Identify which cell holds the provided text, then report its (X, Y) central coordinate. 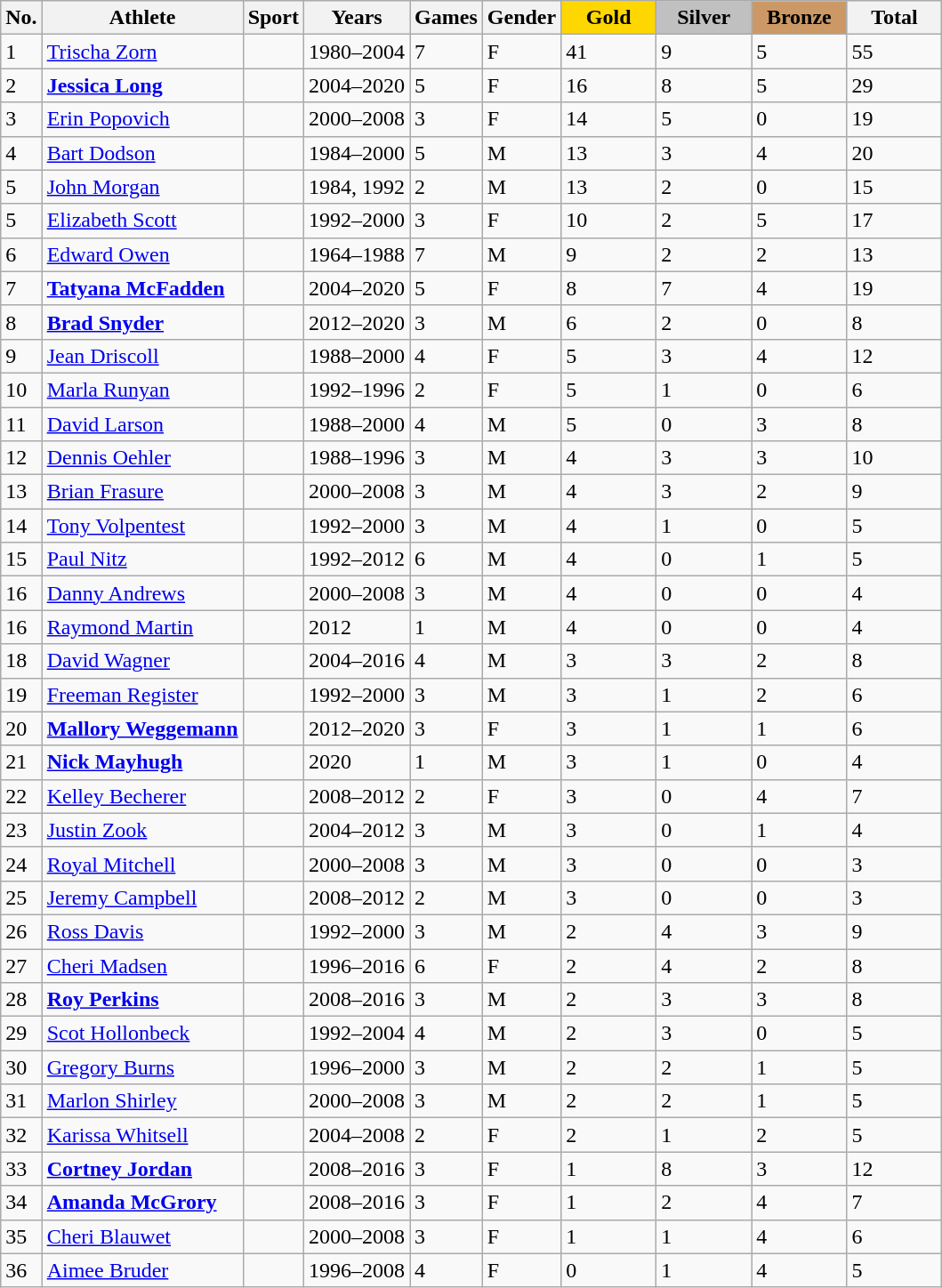
Jessica Long (142, 85)
26 (21, 931)
34 (21, 1203)
2004–2012 (358, 830)
Trischa Zorn (142, 52)
23 (21, 830)
2004–2008 (358, 1135)
Nick Mayhugh (142, 762)
1996–2000 (358, 1067)
1964–1988 (358, 254)
Tatyana McFadden (142, 288)
33 (21, 1169)
2004–2016 (358, 661)
Cortney Jordan (142, 1169)
David Wagner (142, 661)
Roy Perkins (142, 1000)
Games (447, 18)
35 (21, 1236)
Mallory Weggemann (142, 729)
11 (21, 424)
Aimee Bruder (142, 1270)
Sport (273, 18)
25 (21, 898)
Jeremy Campbell (142, 898)
1992–2004 (358, 1034)
32 (21, 1135)
Athlete (142, 18)
Cheri Madsen (142, 965)
Amanda McGrory (142, 1203)
Scot Hollonbeck (142, 1034)
1988–1996 (358, 458)
36 (21, 1270)
1984–2000 (358, 153)
Gregory Burns (142, 1067)
Elizabeth Scott (142, 221)
31 (21, 1101)
28 (21, 1000)
24 (21, 864)
Kelley Becherer (142, 796)
2012 (358, 627)
30 (21, 1067)
Gold (608, 18)
2020 (358, 762)
17 (895, 221)
41 (608, 52)
Ross Davis (142, 931)
Tony Volpentest (142, 526)
Brad Snyder (142, 322)
18 (21, 661)
Edward Owen (142, 254)
No. (21, 18)
Brian Frasure (142, 492)
Paul Nitz (142, 559)
Total (895, 18)
Karissa Whitsell (142, 1135)
1996–2016 (358, 965)
1984, 1992 (358, 187)
55 (895, 52)
Bart Dodson (142, 153)
Gender (521, 18)
22 (21, 796)
1980–2004 (358, 52)
Erin Popovich (142, 119)
Years (358, 18)
Bronze (799, 18)
1992–1996 (358, 390)
Freeman Register (142, 695)
27 (21, 965)
Dennis Oehler (142, 458)
Marlon Shirley (142, 1101)
Raymond Martin (142, 627)
Silver (704, 18)
1996–2008 (358, 1270)
21 (21, 762)
Royal Mitchell (142, 864)
Justin Zook (142, 830)
1992–2012 (358, 559)
John Morgan (142, 187)
Cheri Blauwet (142, 1236)
Danny Andrews (142, 593)
Jean Driscoll (142, 356)
David Larson (142, 424)
Marla Runyan (142, 390)
